Extract the (x, y) coordinate from the center of the cell holding the provided text.  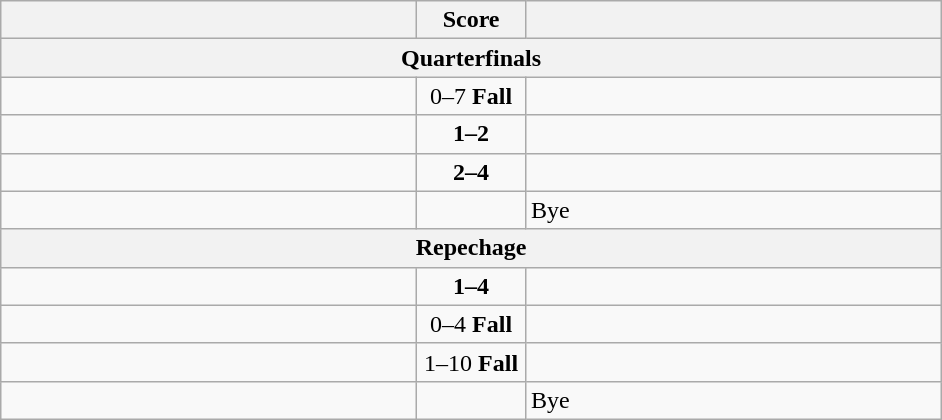
0–7 Fall (472, 96)
Repechage (472, 248)
2–4 (472, 172)
Quarterfinals (472, 58)
Score (472, 20)
1–10 Fall (472, 362)
0–4 Fall (472, 324)
1–4 (472, 286)
1–2 (472, 134)
